Return the (x, y) coordinate for the center point of the cell that contains the specified text.  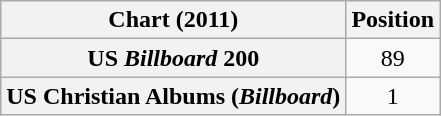
89 (393, 58)
Position (393, 20)
Chart (2011) (174, 20)
1 (393, 96)
US Billboard 200 (174, 58)
US Christian Albums (Billboard) (174, 96)
